Return the [X, Y] coordinate for the center point of the cell that contains the specified text.  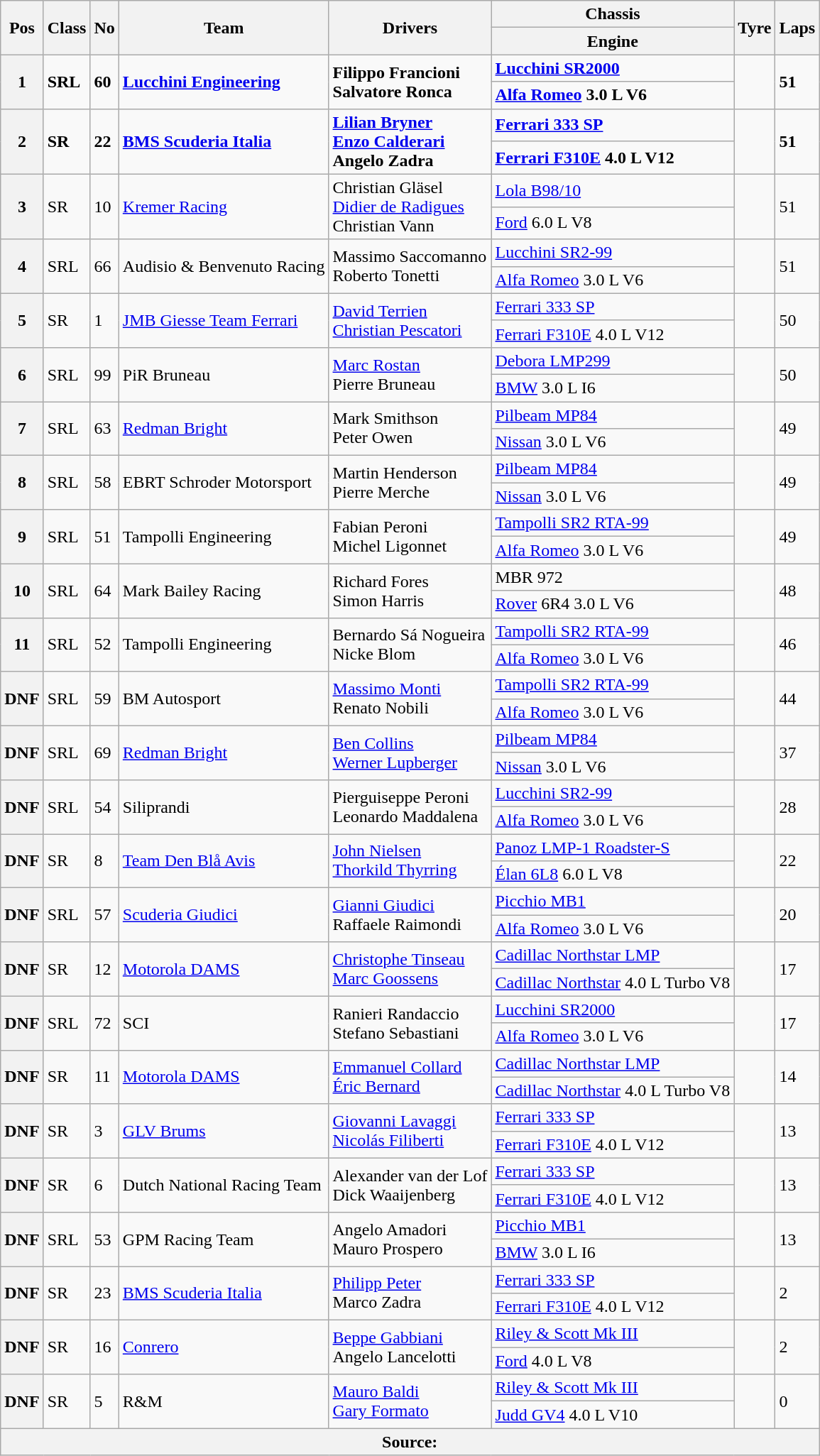
Team Den Blå Avis [224, 860]
No [104, 28]
44 [797, 699]
GLV Brums [224, 1131]
Giovanni Lavaggi Nicolás Filiberti [410, 1131]
Source: [410, 1442]
Bernardo Sá Nogueira Nicke Blom [410, 645]
Judd GV4 4.0 L V10 [613, 1415]
PiR Bruneau [224, 374]
69 [104, 752]
16 [104, 1347]
Ford 4.0 L V8 [613, 1361]
Pos [22, 28]
Tyre [755, 28]
53 [104, 1239]
Lola B98/10 [613, 190]
Engine [613, 41]
63 [104, 429]
4 [22, 266]
12 [104, 969]
MBR 972 [613, 577]
Drivers [410, 28]
Martin Henderson Pierre Merche [410, 483]
Audisio & Benvenuto Racing [224, 266]
Class [67, 28]
48 [797, 591]
54 [104, 806]
Team [224, 28]
20 [797, 915]
7 [22, 429]
37 [797, 752]
59 [104, 699]
David Terrien Christian Pescatori [410, 320]
Massimo Saccomanno Roberto Tonetti [410, 266]
Élan 6L8 6.0 L V8 [613, 875]
Emmanuel Collard Éric Bernard [410, 1077]
Christian Gläsel Didier de Radigues Christian Vann [410, 207]
Filippo Francioni Salvatore Ronca [410, 82]
99 [104, 374]
Philipp Peter Marco Zadra [410, 1293]
64 [104, 591]
Alexander van der Lof Dick Waaijenberg [410, 1185]
0 [797, 1401]
Angelo Amadori Mauro Prospero [410, 1239]
EBRT Schroder Motorsport [224, 483]
Pierguiseppe Peroni Leonardo Maddalena [410, 806]
Fabian Peroni Michel Ligonnet [410, 537]
14 [797, 1077]
Rover 6R4 3.0 L V6 [613, 604]
Kremer Racing [224, 207]
John Nielsen Thorkild Thyrring [410, 860]
Dutch National Racing Team [224, 1185]
Laps [797, 28]
Mark Smithson Peter Owen [410, 429]
R&M [224, 1401]
Scuderia Giudici [224, 915]
Siliprandi [224, 806]
Chassis [613, 14]
Panoz LMP-1 Roadster-S [613, 847]
9 [22, 537]
BM Autosport [224, 699]
Mauro Baldi Gary Formato [410, 1401]
46 [797, 645]
60 [104, 82]
Richard Fores Simon Harris [410, 591]
66 [104, 266]
Lucchini Engineering [224, 82]
Ford 6.0 L V8 [613, 223]
23 [104, 1293]
58 [104, 483]
Marc Rostan Pierre Bruneau [410, 374]
Conrero [224, 1347]
Massimo Monti Renato Nobili [410, 699]
Gianni Giudici Raffaele Raimondi [410, 915]
SCI [224, 1023]
57 [104, 915]
Lilian Bryner Enzo Calderari Angelo Zadra [410, 141]
Beppe Gabbiani Angelo Lancelotti [410, 1347]
28 [797, 806]
Mark Bailey Racing [224, 591]
52 [104, 645]
Debora LMP299 [613, 361]
Ranieri Randaccio Stefano Sebastiani [410, 1023]
GPM Racing Team [224, 1239]
Ben Collins Werner Lupberger [410, 752]
JMB Giesse Team Ferrari [224, 320]
72 [104, 1023]
Christophe Tinseau Marc Goossens [410, 969]
